Return [x, y] of the center of cell containing provided text 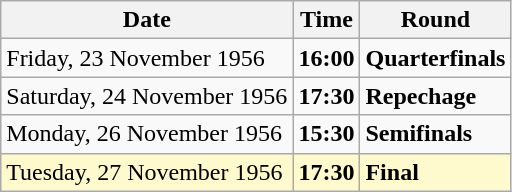
16:00 [326, 58]
Saturday, 24 November 1956 [147, 96]
Repechage [436, 96]
Final [436, 172]
Friday, 23 November 1956 [147, 58]
Round [436, 20]
Semifinals [436, 134]
Tuesday, 27 November 1956 [147, 172]
Monday, 26 November 1956 [147, 134]
Time [326, 20]
15:30 [326, 134]
Date [147, 20]
Quarterfinals [436, 58]
